Locate the cell with the specified text and output its (X, Y) center coordinate. 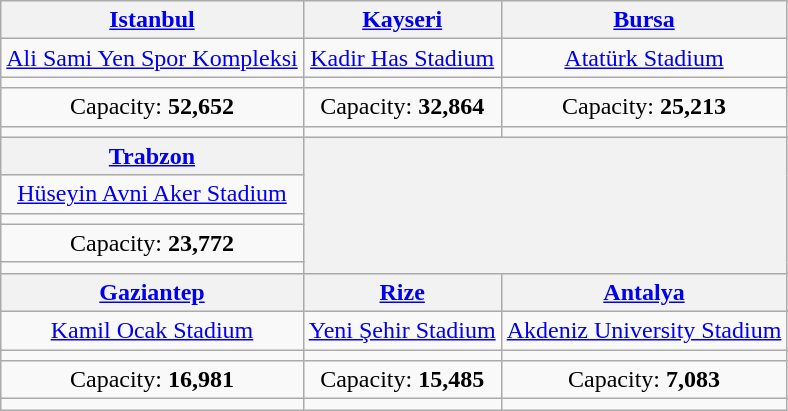
Gaziantep (152, 292)
Yeni Şehir Stadium (402, 330)
Kayseri (402, 20)
Trabzon (152, 156)
Capacity: 15,485 (402, 380)
Capacity: 52,652 (152, 107)
Capacity: 16,981 (152, 380)
Akdeniz University Stadium (644, 330)
Bursa (644, 20)
Capacity: 7,083 (644, 380)
Kamil Ocak Stadium (152, 330)
Capacity: 25,213 (644, 107)
Atatürk Stadium (644, 58)
Istanbul (152, 20)
Rize (402, 292)
Antalya (644, 292)
Ali Sami Yen Spor Kompleksi (152, 58)
Capacity: 23,772 (152, 243)
Hüseyin Avni Aker Stadium (152, 194)
Capacity: 32,864 (402, 107)
Kadir Has Stadium (402, 58)
